Output the [x, y] coordinate of the center of the cell containing the given text.  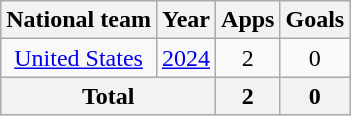
United States [79, 58]
Total [108, 96]
Goals [315, 20]
National team [79, 20]
Apps [248, 20]
Year [186, 20]
2024 [186, 58]
